Detect which cell encompasses the target text, then output its (X, Y) center coordinate. 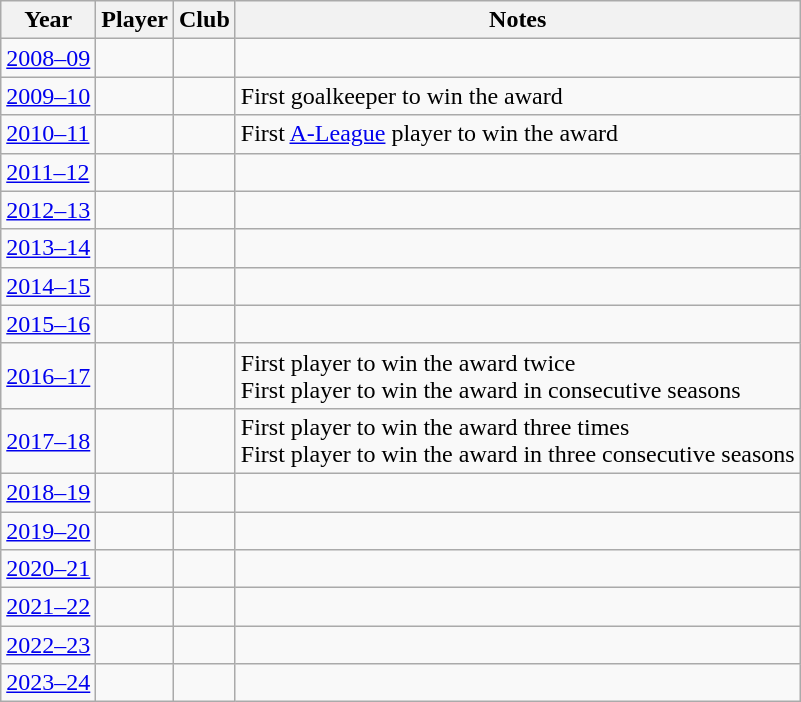
Player (135, 20)
2010–11 (48, 134)
2008–09 (48, 58)
2021–22 (48, 607)
2009–10 (48, 96)
2020–21 (48, 569)
2016–17 (48, 376)
First player to win the award twiceFirst player to win the award in consecutive seasons (518, 376)
First player to win the award three timesFirst player to win the award in three consecutive seasons (518, 440)
2017–18 (48, 440)
First A-League player to win the award (518, 134)
Year (48, 20)
2019–20 (48, 531)
2012–13 (48, 210)
Notes (518, 20)
2023–24 (48, 683)
2018–19 (48, 492)
2013–14 (48, 248)
First goalkeeper to win the award (518, 96)
Club (205, 20)
2015–16 (48, 324)
2011–12 (48, 172)
2014–15 (48, 286)
2022–23 (48, 645)
